Output the (X, Y) coordinate of the center of the cell containing the given text.  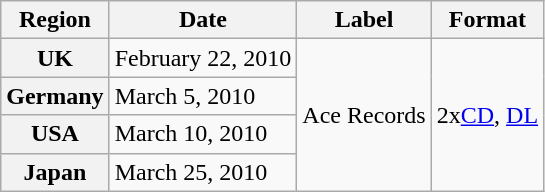
USA (55, 134)
Japan (55, 172)
Date (203, 20)
March 25, 2010 (203, 172)
February 22, 2010 (203, 58)
Region (55, 20)
Label (364, 20)
2xCD, DL (487, 115)
March 10, 2010 (203, 134)
UK (55, 58)
Germany (55, 96)
Format (487, 20)
March 5, 2010 (203, 96)
Ace Records (364, 115)
